From the cell containing the given text, extract its center point as [x, y] coordinate. 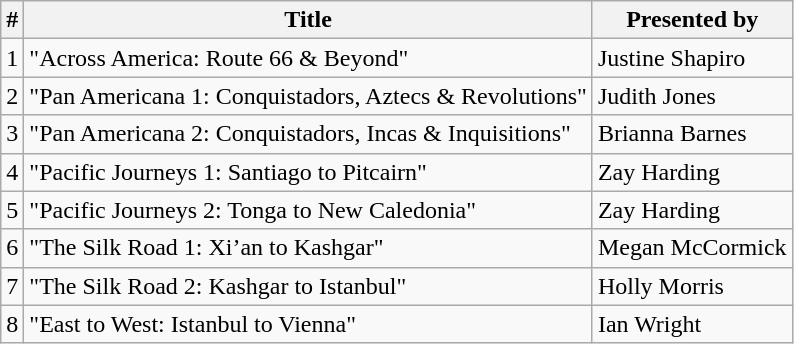
7 [12, 286]
# [12, 20]
Presented by [692, 20]
"Pacific Journeys 1: Santiago to Pitcairn" [308, 172]
"East to West: Istanbul to Vienna" [308, 324]
1 [12, 58]
Holly Morris [692, 286]
Judith Jones [692, 96]
5 [12, 210]
"Pan Americana 1: Conquistadors, Aztecs & Revolutions" [308, 96]
8 [12, 324]
Justine Shapiro [692, 58]
Title [308, 20]
4 [12, 172]
3 [12, 134]
6 [12, 248]
"Across America: Route 66 & Beyond" [308, 58]
"The Silk Road 1: Xi’an to Kashgar" [308, 248]
Megan McCormick [692, 248]
"The Silk Road 2: Kashgar to Istanbul" [308, 286]
Ian Wright [692, 324]
2 [12, 96]
"Pan Americana 2: Conquistadors, Incas & Inquisitions" [308, 134]
"Pacific Journeys 2: Tonga to New Caledonia" [308, 210]
Brianna Barnes [692, 134]
